Output the (X, Y) coordinate of the center of the cell containing the given text.  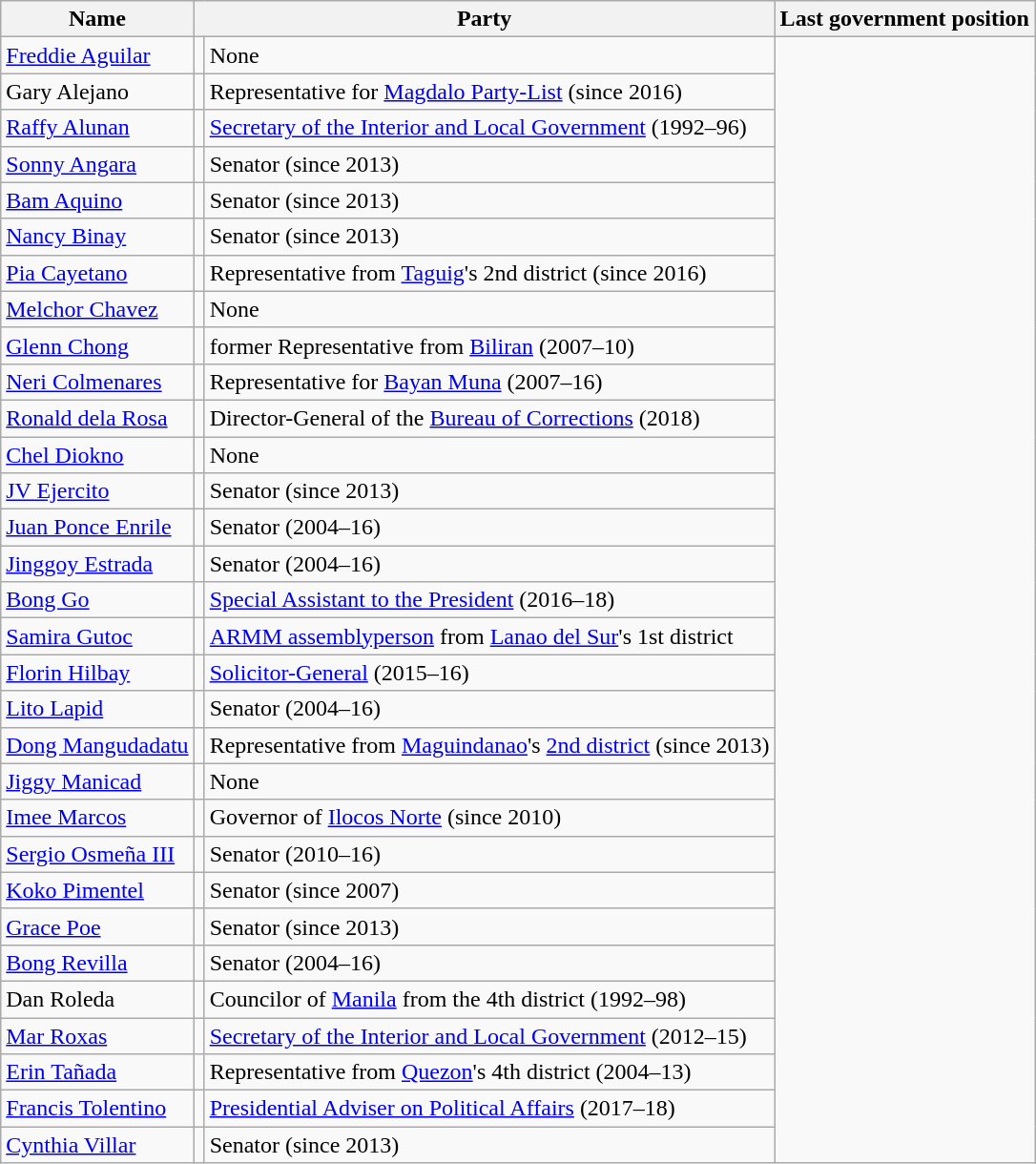
JV Ejercito (97, 491)
Representative for Bayan Muna (2007–16) (489, 382)
Florin Hilbay (97, 673)
Name (97, 19)
Erin Tañada (97, 1072)
former Representative from Biliran (2007–10) (489, 345)
Representative for Magdalo Party-List (since 2016) (489, 92)
Senator (since 2007) (489, 890)
Representative from Maguindanao's 2nd district (since 2013) (489, 745)
Nancy Binay (97, 237)
Sonny Angara (97, 164)
Special Assistant to the President (2016–18) (489, 600)
Neri Colmenares (97, 382)
Representative from Taguig's 2nd district (since 2016) (489, 273)
Freddie Aguilar (97, 55)
Bong Revilla (97, 963)
Governor of Ilocos Norte (since 2010) (489, 818)
Mar Roxas (97, 1035)
Representative from Quezon's 4th district (2004–13) (489, 1072)
Juan Ponce Enrile (97, 528)
Pia Cayetano (97, 273)
Bam Aquino (97, 200)
Raffy Alunan (97, 128)
Melchor Chavez (97, 309)
Director-General of the Bureau of Corrections (2018) (489, 418)
Sergio Osmeña III (97, 854)
Dong Mangudadatu (97, 745)
Ronald dela Rosa (97, 418)
Grace Poe (97, 926)
Last government position (904, 19)
Cynthia Villar (97, 1145)
ARMM assemblyperson from Lanao del Sur's 1st district (489, 636)
Imee Marcos (97, 818)
Jiggy Manicad (97, 781)
Solicitor-General (2015–16) (489, 673)
Lito Lapid (97, 709)
Party (485, 19)
Chel Diokno (97, 455)
Presidential Adviser on Political Affairs (2017–18) (489, 1109)
Francis Tolentino (97, 1109)
Secretary of the Interior and Local Government (1992–96) (489, 128)
Bong Go (97, 600)
Secretary of the Interior and Local Government (2012–15) (489, 1035)
Councilor of Manila from the 4th district (1992–98) (489, 999)
Glenn Chong (97, 345)
Jinggoy Estrada (97, 564)
Koko Pimentel (97, 890)
Senator (2010–16) (489, 854)
Dan Roleda (97, 999)
Samira Gutoc (97, 636)
Gary Alejano (97, 92)
